From the cell containing the given text, extract its center point as [X, Y] coordinate. 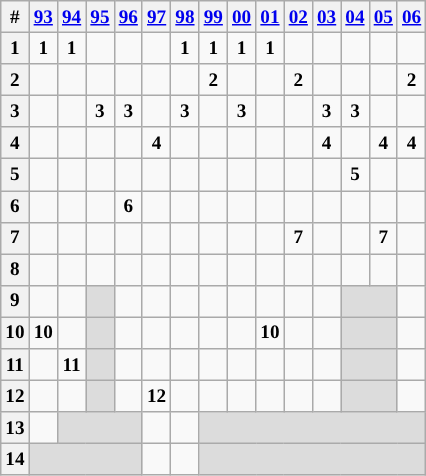
02 [298, 17]
99 [213, 17]
04 [355, 17]
03 [326, 17]
9 [15, 301]
06 [411, 17]
01 [270, 17]
00 [241, 17]
98 [185, 17]
14 [15, 460]
96 [128, 17]
13 [15, 428]
95 [100, 17]
93 [43, 17]
97 [156, 17]
8 [15, 270]
# [15, 17]
94 [71, 17]
05 [383, 17]
